Capture the cell that displays the provided text and extract its (X, Y) central coordinate. 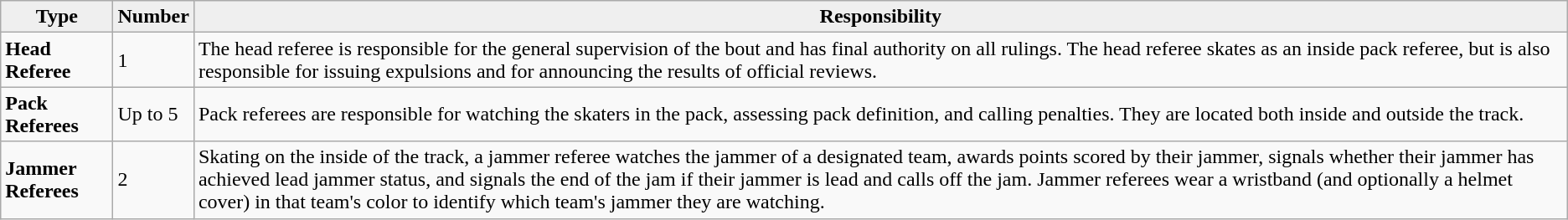
1 (153, 60)
Up to 5 (153, 114)
Jammer Referees (57, 180)
Type (57, 17)
Pack Referees (57, 114)
Head Referee (57, 60)
Responsibility (880, 17)
2 (153, 180)
Number (153, 17)
